Locate the cell with the specified text and output its (x, y) center coordinate. 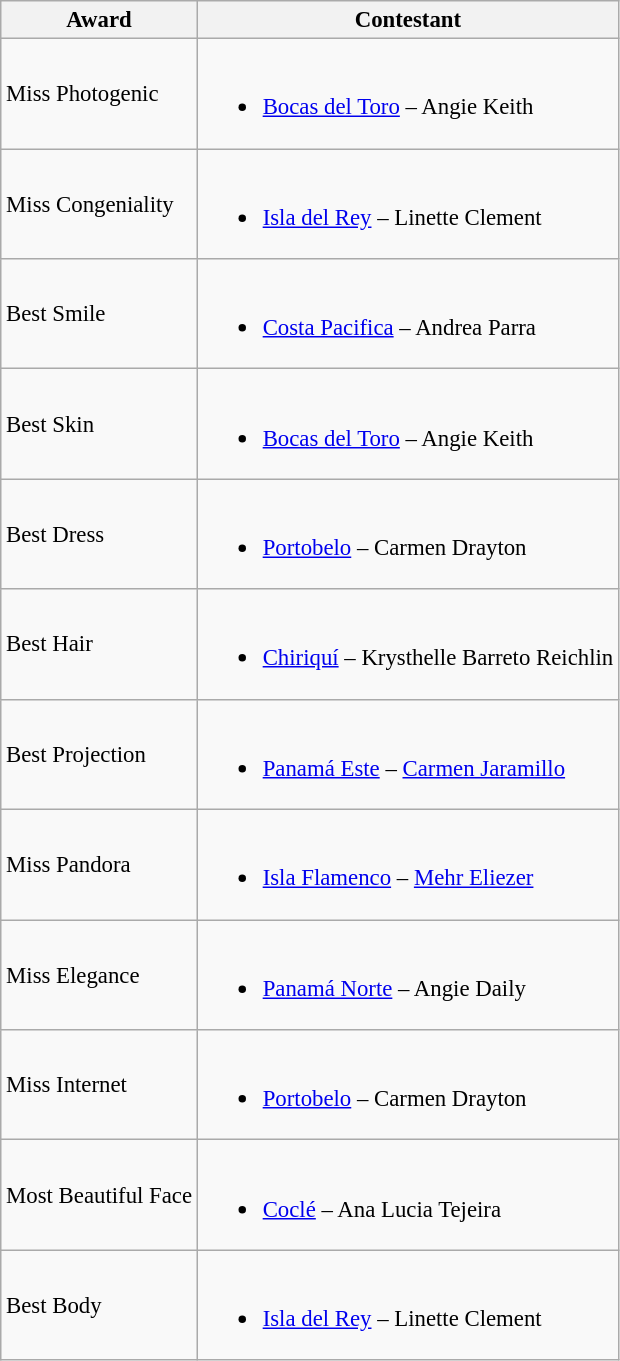
Best Projection (100, 754)
Coclé – Ana Lucia Tejeira (408, 1195)
Best Body (100, 1305)
Best Dress (100, 534)
Best Skin (100, 424)
Award (100, 20)
Contestant (408, 20)
Miss Internet (100, 1085)
Panamá Este – Carmen Jaramillo (408, 754)
Best Smile (100, 314)
Chiriquí – Krysthelle Barreto Reichlin (408, 644)
Best Hair (100, 644)
Miss Congeniality (100, 204)
Most Beautiful Face (100, 1195)
Isla Flamenco – Mehr Eliezer (408, 865)
Miss Pandora (100, 865)
Costa Pacifica – Andrea Parra (408, 314)
Miss Photogenic (100, 94)
Panamá Norte – Angie Daily (408, 975)
Miss Elegance (100, 975)
